Return the (X, Y) coordinate for the center point of the cell that contains the specified text.  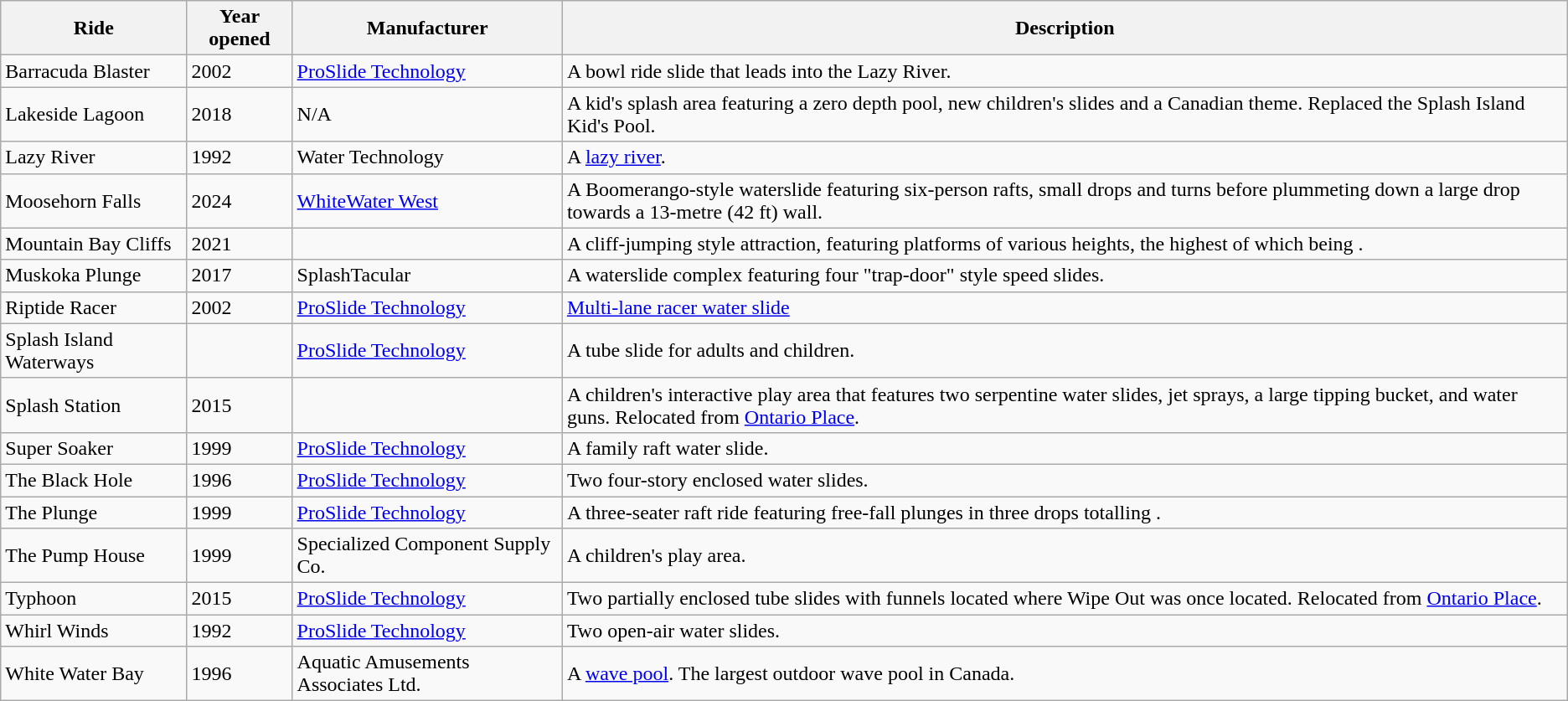
SplashTacular (427, 276)
Multi-lane racer water slide (1065, 307)
2017 (240, 276)
Two partially enclosed tube slides with funnels located where Wipe Out was once located. Relocated from Ontario Place. (1065, 599)
Year opened (240, 28)
Manufacturer (427, 28)
2024 (240, 201)
A three-seater raft ride featuring free-fall plunges in three drops totalling . (1065, 512)
Typhoon (94, 599)
Specialized Component Supply Co. (427, 556)
The Plunge (94, 512)
Water Technology (427, 157)
Two open-air water slides. (1065, 631)
A family raft water slide. (1065, 448)
Description (1065, 28)
The Black Hole (94, 480)
A children's play area. (1065, 556)
A wave pool. The largest outdoor wave pool in Canada. (1065, 673)
Lazy River (94, 157)
Splash Island Waterways (94, 350)
Super Soaker (94, 448)
Mountain Bay Cliffs (94, 244)
Splash Station (94, 405)
A bowl ride slide that leads into the Lazy River. (1065, 71)
Muskoka Plunge (94, 276)
N/A (427, 114)
Barracuda Blaster (94, 71)
Whirl Winds (94, 631)
A tube slide for adults and children. (1065, 350)
A waterslide complex featuring four "trap-door" style speed slides. (1065, 276)
Ride (94, 28)
Aquatic Amusements Associates Ltd. (427, 673)
Moosehorn Falls (94, 201)
WhiteWater West (427, 201)
A lazy river. (1065, 157)
A kid's splash area featuring a zero depth pool, new children's slides and a Canadian theme. Replaced the Splash Island Kid's Pool. (1065, 114)
2018 (240, 114)
Two four-story enclosed water slides. (1065, 480)
2021 (240, 244)
White Water Bay (94, 673)
Riptide Racer (94, 307)
The Pump House (94, 556)
Lakeside Lagoon (94, 114)
A cliff-jumping style attraction, featuring platforms of various heights, the highest of which being . (1065, 244)
A Boomerango-style waterslide featuring six-person rafts, small drops and turns before plummeting down a large drop towards a 13-metre (42 ft) wall. (1065, 201)
